Scan for the cell matching the given text and deliver its [X, Y] coordinate at center. 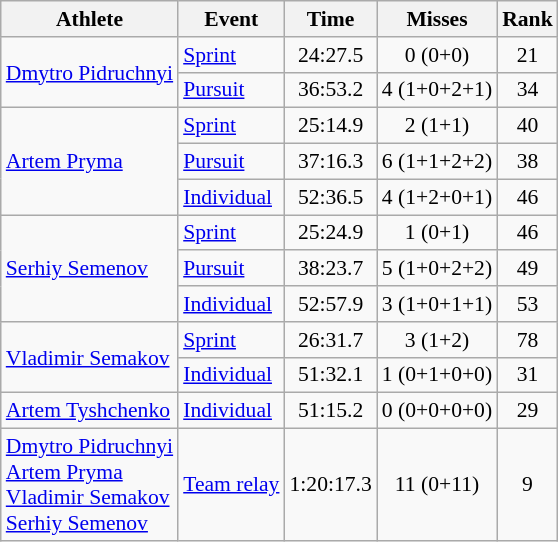
34 [528, 90]
Artem Pryma [90, 162]
24:27.5 [330, 55]
49 [528, 269]
4 (1+0+2+1) [437, 90]
40 [528, 126]
4 (1+2+0+1) [437, 197]
1 (0+1+0+0) [437, 375]
Vladimir Semakov [90, 358]
Athlete [90, 19]
0 (0+0+0+0) [437, 411]
Serhiy Semenov [90, 268]
38 [528, 162]
29 [528, 411]
53 [528, 304]
25:24.9 [330, 233]
78 [528, 340]
11 (0+11) [437, 485]
Dmytro PidruchnyiArtem PrymaVladimir SemakovSerhiy Semenov [90, 485]
38:23.7 [330, 269]
26:31.7 [330, 340]
9 [528, 485]
52:36.5 [330, 197]
1:20:17.3 [330, 485]
Dmytro Pidruchnyi [90, 72]
25:14.9 [330, 126]
51:32.1 [330, 375]
37:16.3 [330, 162]
21 [528, 55]
31 [528, 375]
Rank [528, 19]
Event [231, 19]
Misses [437, 19]
6 (1+1+2+2) [437, 162]
3 (1+0+1+1) [437, 304]
Time [330, 19]
0 (0+0) [437, 55]
1 (0+1) [437, 233]
Artem Tyshchenko [90, 411]
5 (1+0+2+2) [437, 269]
36:53.2 [330, 90]
Team relay [231, 485]
51:15.2 [330, 411]
52:57.9 [330, 304]
2 (1+1) [437, 126]
3 (1+2) [437, 340]
